Locate the cell with the specified text and output its [x, y] center coordinate. 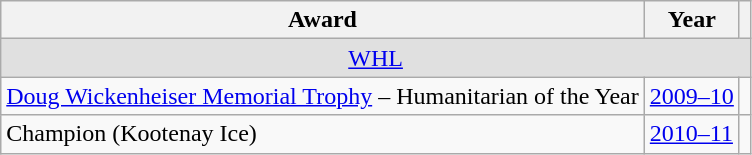
2010–11 [692, 134]
Doug Wickenheiser Memorial Trophy – Humanitarian of the Year [323, 96]
Year [692, 20]
Award [323, 20]
2009–10 [692, 96]
WHL [376, 58]
Champion (Kootenay Ice) [323, 134]
